Return the [X, Y] coordinate for the center point of the cell that contains the specified text.  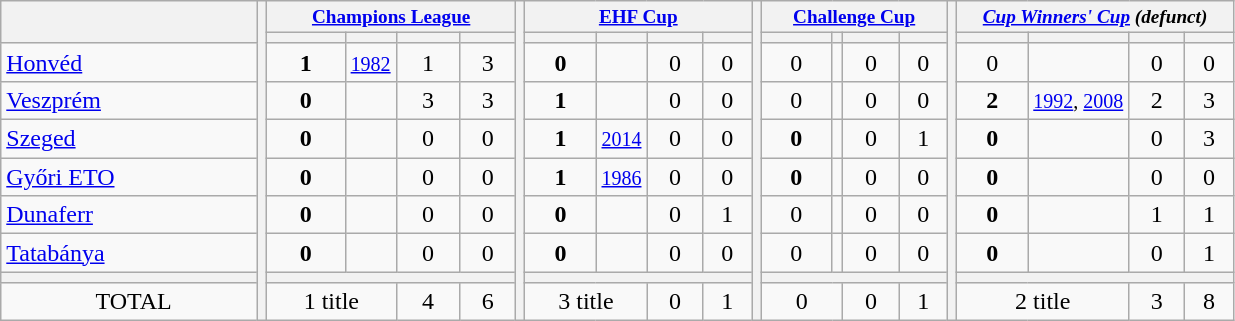
Veszprém [130, 101]
1 title [332, 302]
EHF Cup [638, 17]
2 title [1043, 302]
Cup Winners' Cup (defunct) [1096, 17]
6 [488, 302]
2014 [622, 139]
1992, 2008 [1078, 101]
1986 [622, 177]
Challenge Cup [854, 17]
4 [428, 302]
Győri ETO [130, 177]
3 title [586, 302]
TOTAL [134, 302]
1982 [370, 62]
Champions League [392, 17]
Tatabánya [130, 253]
8 [1210, 302]
Szeged [130, 139]
Honvéd [130, 62]
Dunaferr [130, 215]
